Determine the (X, Y) coordinate at the center of the cell enclosing the given text.  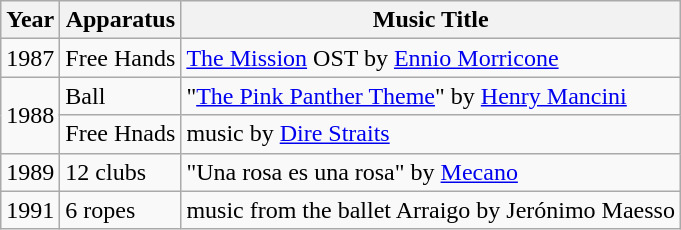
music by Dire Straits (431, 134)
Ball (120, 96)
Free Hnads (120, 134)
6 ropes (120, 210)
"The Pink Panther Theme" by Henry Mancini (431, 96)
1987 (30, 58)
1988 (30, 115)
Free Hands (120, 58)
1991 (30, 210)
Year (30, 20)
"Una rosa es una rosa" by Mecano (431, 172)
Music Title (431, 20)
Apparatus (120, 20)
The Mission OST by Ennio Morricone (431, 58)
1989 (30, 172)
12 clubs (120, 172)
music from the ballet Arraigo by Jerónimo Maesso (431, 210)
